Scan for the cell matching the given text and deliver its [X, Y] coordinate at center. 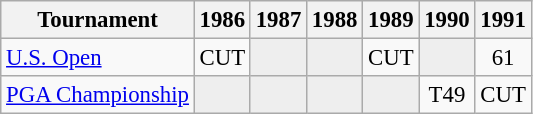
61 [503, 58]
1988 [335, 20]
PGA Championship [98, 95]
1991 [503, 20]
1986 [222, 20]
U.S. Open [98, 58]
1987 [278, 20]
T49 [447, 95]
Tournament [98, 20]
1989 [391, 20]
1990 [447, 20]
